Detect which cell encompasses the target text, then output its [X, Y] center coordinate. 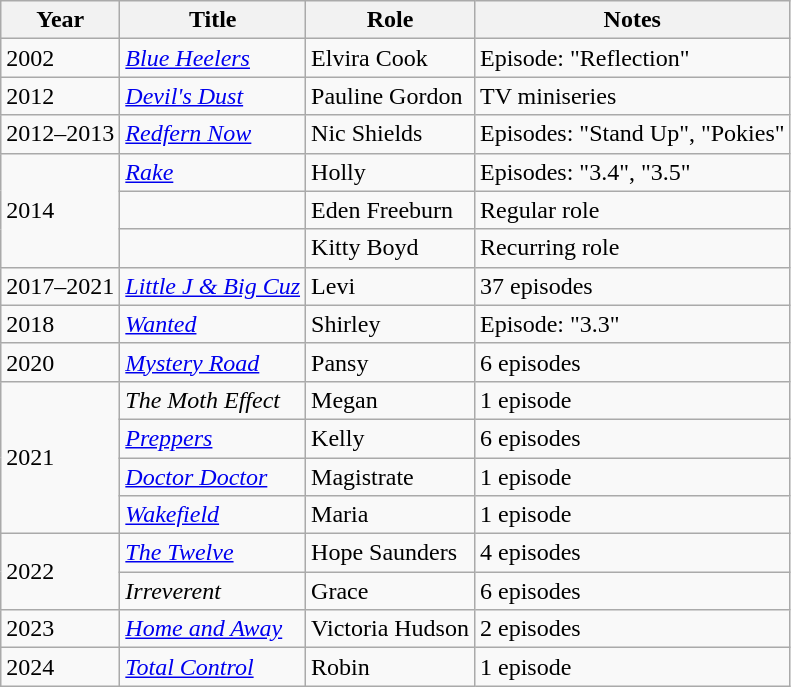
The Twelve [213, 553]
Hope Saunders [390, 553]
Redfern Now [213, 134]
2002 [60, 58]
Little J & Big Cuz [213, 286]
Megan [390, 400]
37 episodes [632, 286]
Kitty Boyd [390, 248]
2012–2013 [60, 134]
Mystery Road [213, 362]
Magistrate [390, 477]
Eden Freeburn [390, 210]
2023 [60, 629]
2021 [60, 457]
Regular role [632, 210]
2017–2021 [60, 286]
Holly [390, 172]
The Moth Effect [213, 400]
Robin [390, 667]
Wakefield [213, 515]
2022 [60, 572]
4 episodes [632, 553]
Devil's Dust [213, 96]
Blue Heelers [213, 58]
Doctor Doctor [213, 477]
Role [390, 20]
Year [60, 20]
2024 [60, 667]
2020 [60, 362]
Rake [213, 172]
2014 [60, 210]
Victoria Hudson [390, 629]
Irreverent [213, 591]
Wanted [213, 324]
Recurring role [632, 248]
Episodes: "3.4", "3.5" [632, 172]
2018 [60, 324]
Total Control [213, 667]
Grace [390, 591]
Elvira Cook [390, 58]
Kelly [390, 438]
Nic Shields [390, 134]
Pansy [390, 362]
Pauline Gordon [390, 96]
Title [213, 20]
Maria [390, 515]
Shirley [390, 324]
Notes [632, 20]
Home and Away [213, 629]
TV miniseries [632, 96]
Levi [390, 286]
Episodes: "Stand Up", "Pokies" [632, 134]
Episode: "3.3" [632, 324]
2012 [60, 96]
Preppers [213, 438]
2 episodes [632, 629]
Episode: "Reflection" [632, 58]
